From the cell containing the given text, extract its center point as [X, Y] coordinate. 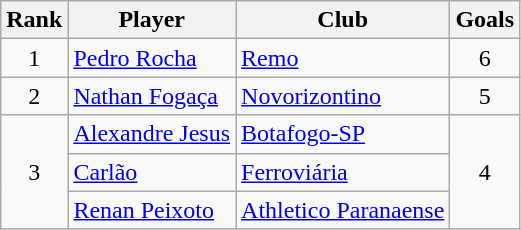
Player [152, 20]
5 [485, 96]
Carlão [152, 172]
Alexandre Jesus [152, 134]
6 [485, 58]
Rank [34, 20]
Novorizontino [343, 96]
Ferroviária [343, 172]
Pedro Rocha [152, 58]
4 [485, 172]
3 [34, 172]
Renan Peixoto [152, 210]
Nathan Fogaça [152, 96]
1 [34, 58]
Club [343, 20]
Remo [343, 58]
Athletico Paranaense [343, 210]
Botafogo-SP [343, 134]
Goals [485, 20]
2 [34, 96]
